Capture the cell that displays the provided text and extract its [x, y] central coordinate. 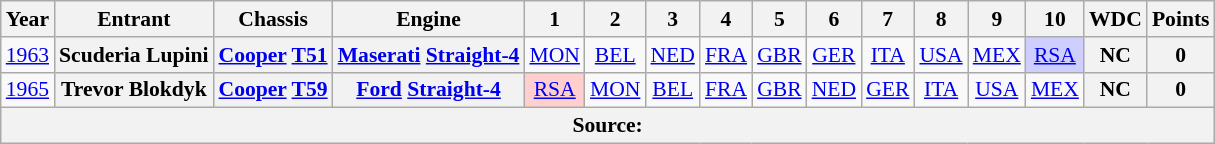
WDC [1116, 19]
1 [554, 19]
9 [997, 19]
3 [672, 19]
10 [1055, 19]
Maserati Straight-4 [429, 55]
Entrant [134, 19]
5 [780, 19]
8 [940, 19]
4 [726, 19]
6 [834, 19]
1965 [28, 90]
Trevor Blokdyk [134, 90]
Points [1181, 19]
Engine [429, 19]
2 [616, 19]
Source: [608, 126]
Ford Straight-4 [429, 90]
1963 [28, 55]
Scuderia Lupini [134, 55]
Year [28, 19]
Cooper T51 [274, 55]
Cooper T59 [274, 90]
Chassis [274, 19]
7 [888, 19]
